From the cell containing the given text, extract its center point as [x, y] coordinate. 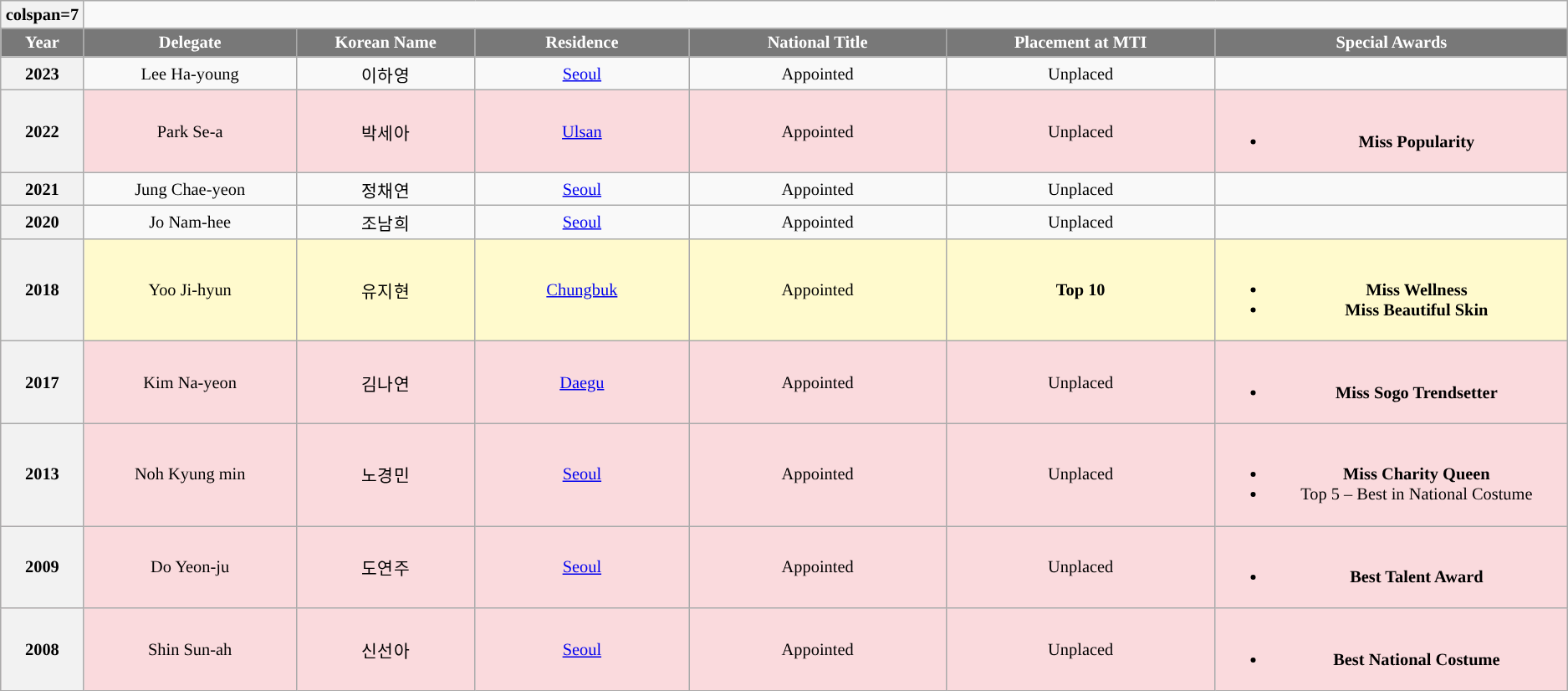
2013 [42, 474]
Placement at MTI [1080, 43]
National Title [818, 43]
2020 [42, 222]
Delegate [190, 43]
2023 [42, 74]
Jo Nam-hee [190, 222]
Shin Sun-ah [190, 649]
Best Talent Award [1392, 566]
박세아 [386, 131]
2022 [42, 131]
신선아 [386, 649]
2008 [42, 649]
Best National Costume [1392, 649]
이하영 [386, 74]
Jung Chae-yeon [190, 189]
Ulsan [582, 131]
Year [42, 43]
Chungbuk [582, 289]
Miss WellnessMiss Beautiful Skin [1392, 289]
Miss Sogo Trendsetter [1392, 382]
2018 [42, 289]
노경민 [386, 474]
Top 10 [1080, 289]
Park Se-a [190, 131]
유지현 [386, 289]
Kim Na-yeon [190, 382]
Yoo Ji-hyun [190, 289]
2021 [42, 189]
김나연 [386, 382]
도연주 [386, 566]
2009 [42, 566]
Lee Ha-young [190, 74]
Daegu [582, 382]
Miss Charity QueenTop 5 – Best in National Costume [1392, 474]
Special Awards [1392, 43]
조남희 [386, 222]
colspan=7 [42, 14]
Korean Name [386, 43]
Do Yeon-ju [190, 566]
정채연 [386, 189]
2017 [42, 382]
Residence [582, 43]
Miss Popularity [1392, 131]
Noh Kyung min [190, 474]
